Detect which cell encompasses the target text, then output its (X, Y) center coordinate. 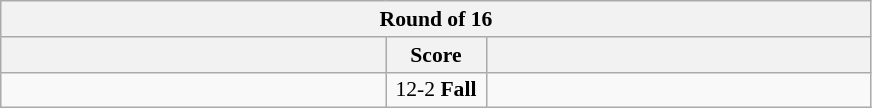
Round of 16 (436, 19)
Score (436, 55)
12-2 Fall (436, 90)
